Detect which cell encompasses the target text, then output its (X, Y) center coordinate. 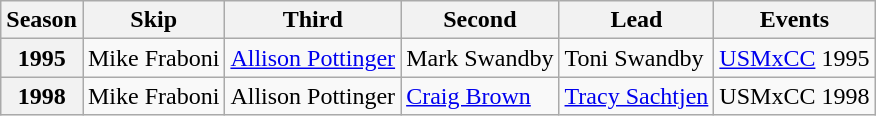
USMxCC 1998 (794, 96)
Third (313, 20)
Mark Swandby (480, 58)
Craig Brown (480, 96)
Toni Swandby (636, 58)
Lead (636, 20)
1995 (42, 58)
Skip (153, 20)
USMxCC 1995 (794, 58)
1998 (42, 96)
Tracy Sachtjen (636, 96)
Season (42, 20)
Events (794, 20)
Second (480, 20)
